Return the [X, Y] coordinate for the center point of the cell that contains the specified text.  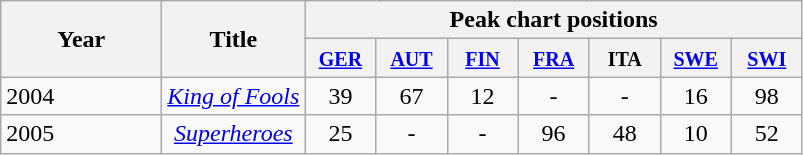
2004 [82, 96]
67 [412, 96]
10 [696, 134]
Superheroes [234, 134]
AUT [412, 58]
12 [482, 96]
SWI [766, 58]
25 [340, 134]
52 [766, 134]
GER [340, 58]
Peak chart positions [554, 20]
King of Fools [234, 96]
2005 [82, 134]
48 [624, 134]
Year [82, 39]
FRA [554, 58]
SWE [696, 58]
Title [234, 39]
ITA [624, 58]
16 [696, 96]
96 [554, 134]
98 [766, 96]
FIN [482, 58]
39 [340, 96]
